Extract the (X, Y) coordinate from the center of the cell holding the provided text.  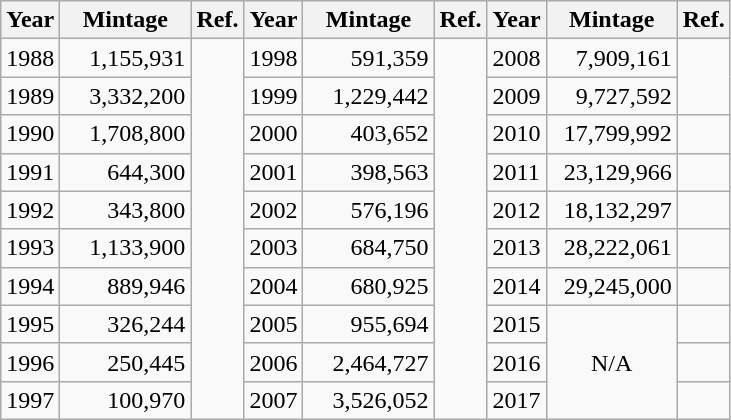
1990 (30, 134)
23,129,966 (612, 172)
2002 (274, 210)
2017 (516, 400)
2015 (516, 324)
1999 (274, 96)
1996 (30, 362)
343,800 (126, 210)
3,332,200 (126, 96)
9,727,592 (612, 96)
889,946 (126, 286)
326,244 (126, 324)
2003 (274, 248)
29,245,000 (612, 286)
1991 (30, 172)
2010 (516, 134)
2008 (516, 58)
100,970 (126, 400)
7,909,161 (612, 58)
644,300 (126, 172)
1988 (30, 58)
2004 (274, 286)
1,155,931 (126, 58)
1,708,800 (126, 134)
1995 (30, 324)
398,563 (368, 172)
1997 (30, 400)
1994 (30, 286)
2014 (516, 286)
2000 (274, 134)
684,750 (368, 248)
955,694 (368, 324)
2016 (516, 362)
N/A (612, 362)
2009 (516, 96)
2,464,727 (368, 362)
2001 (274, 172)
250,445 (126, 362)
1,229,442 (368, 96)
1993 (30, 248)
1989 (30, 96)
591,359 (368, 58)
680,925 (368, 286)
403,652 (368, 134)
2007 (274, 400)
2011 (516, 172)
2006 (274, 362)
2005 (274, 324)
18,132,297 (612, 210)
1,133,900 (126, 248)
2012 (516, 210)
576,196 (368, 210)
2013 (516, 248)
1998 (274, 58)
17,799,992 (612, 134)
28,222,061 (612, 248)
3,526,052 (368, 400)
1992 (30, 210)
